Provide the (x, y) coordinate of the cell's center where the given text is located.  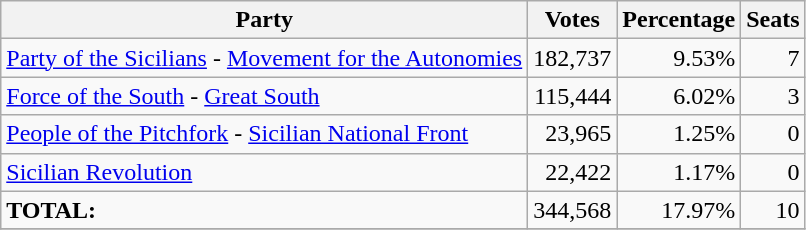
1.25% (679, 134)
344,568 (572, 210)
Party (264, 20)
7 (773, 58)
Sicilian Revolution (264, 172)
People of the Pitchfork - Sicilian National Front (264, 134)
Seats (773, 20)
17.97% (679, 210)
TOTAL: (264, 210)
3 (773, 96)
9.53% (679, 58)
23,965 (572, 134)
1.17% (679, 172)
Votes (572, 20)
Percentage (679, 20)
6.02% (679, 96)
115,444 (572, 96)
182,737 (572, 58)
Party of the Sicilians - Movement for the Autonomies (264, 58)
10 (773, 210)
Force of the South - Great South (264, 96)
22,422 (572, 172)
